Scan for the cell matching the given text and deliver its (x, y) coordinate at center. 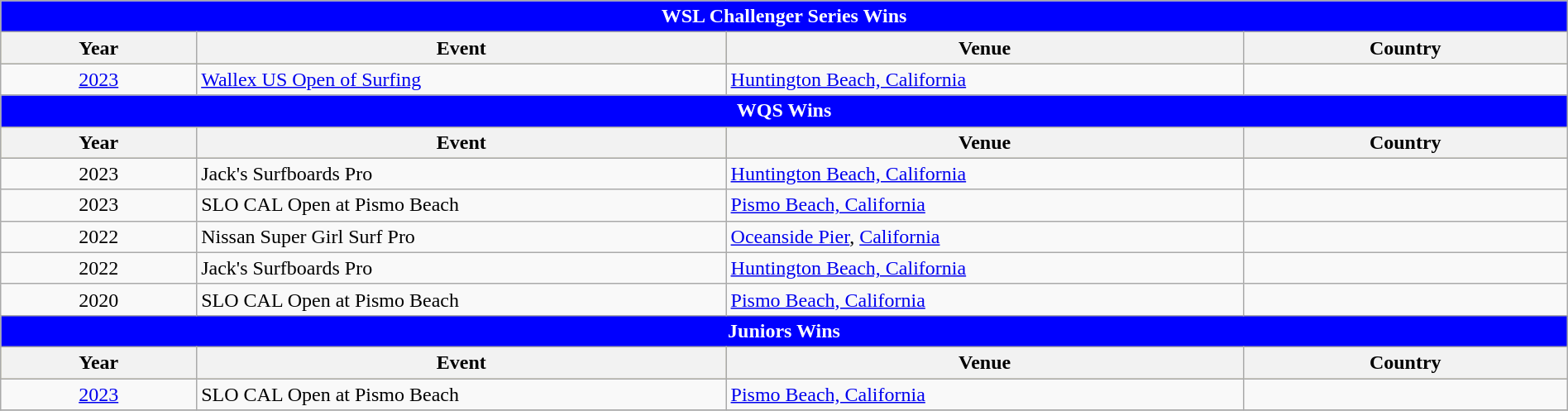
WQS Wins (784, 111)
Nissan Super Girl Surf Pro (461, 237)
Juniors Wins (784, 331)
2020 (99, 299)
Oceanside Pier, California (984, 237)
WSL Challenger Series Wins (784, 17)
Wallex US Open of Surfing (461, 79)
